Capture the cell that displays the provided text and extract its (x, y) central coordinate. 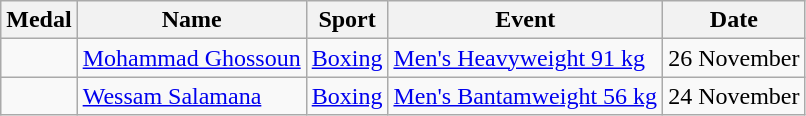
24 November (734, 96)
Name (192, 20)
26 November (734, 58)
Event (526, 20)
Medal (39, 20)
Mohammad Ghossoun (192, 58)
Date (734, 20)
Men's Bantamweight 56 kg (526, 96)
Men's Heavyweight 91 kg (526, 58)
Sport (347, 20)
Wessam Salamana (192, 96)
